Provide the [x, y] coordinate of the cell's center where the given text is located.  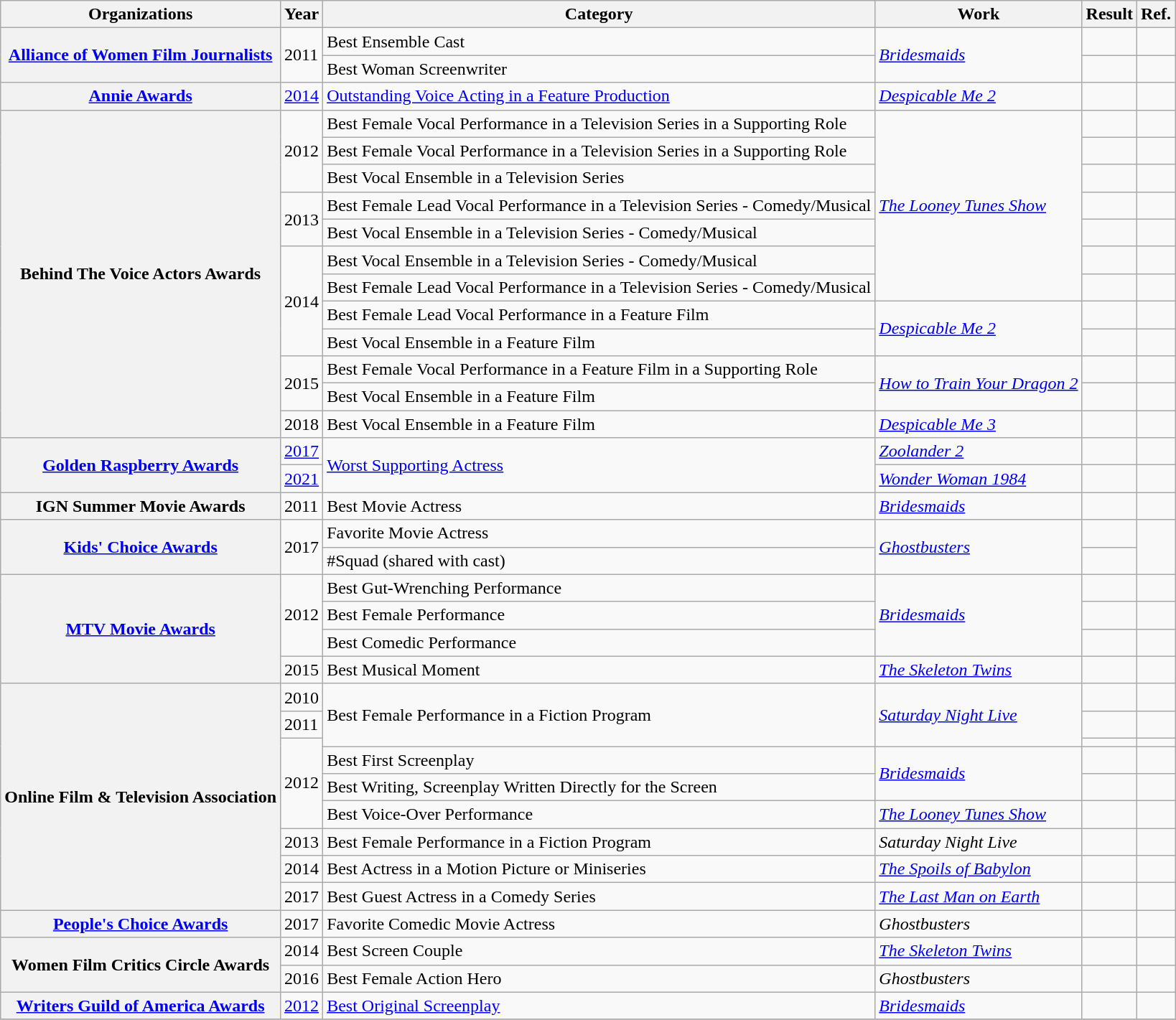
Ref. [1156, 14]
Work [979, 14]
Organizations [141, 14]
Best Female Performance [599, 615]
Behind The Voice Actors Awards [141, 274]
Kids' Choice Awards [141, 547]
Writers Guild of America Awards [141, 1006]
Annie Awards [141, 96]
Golden Raspberry Awards [141, 465]
Zoolander 2 [979, 451]
Year [302, 14]
Best First Screenplay [599, 760]
Best Original Screenplay [599, 1006]
The Spoils of Babylon [979, 869]
IGN Summer Movie Awards [141, 506]
2010 [302, 697]
Best Voice-Over Performance [599, 815]
Best Writing, Screenplay Written Directly for the Screen [599, 787]
2016 [302, 978]
Favorite Comedic Movie Actress [599, 924]
People's Choice Awards [141, 924]
Best Screen Couple [599, 951]
Best Female Lead Vocal Performance in a Feature Film [599, 314]
Outstanding Voice Acting in a Feature Production [599, 96]
The Last Man on Earth [979, 897]
Online Film & Television Association [141, 797]
Alliance of Women Film Journalists [141, 55]
2021 [302, 479]
Women Film Critics Circle Awards [141, 965]
Category [599, 14]
Best Gut-Wrenching Performance [599, 588]
Best Ensemble Cast [599, 42]
Wonder Woman 1984 [979, 479]
Favorite Movie Actress [599, 533]
Best Vocal Ensemble in a Television Series [599, 178]
Despicable Me 3 [979, 424]
Best Musical Moment [599, 670]
2018 [302, 424]
#Squad (shared with cast) [599, 561]
How to Train Your Dragon 2 [979, 383]
Best Female Action Hero [599, 978]
Best Woman Screenwriter [599, 69]
Result [1109, 14]
Best Female Vocal Performance in a Feature Film in a Supporting Role [599, 370]
Best Guest Actress in a Comedy Series [599, 897]
MTV Movie Awards [141, 629]
Best Actress in a Motion Picture or Miniseries [599, 869]
Best Comedic Performance [599, 642]
Worst Supporting Actress [599, 465]
Best Movie Actress [599, 506]
